Return [X, Y] of the center of cell containing provided text 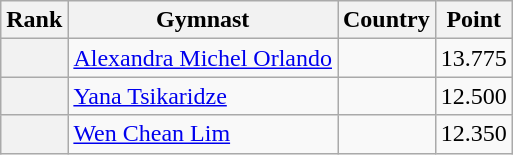
Gymnast [203, 20]
12.500 [474, 96]
13.775 [474, 58]
Rank [34, 20]
12.350 [474, 134]
Country [387, 20]
Point [474, 20]
Yana Tsikaridze [203, 96]
Alexandra Michel Orlando [203, 58]
Wen Chean Lim [203, 134]
